Provide the [x, y] coordinate of the cell's center where the given text is located.  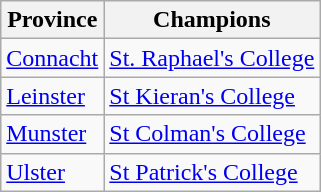
Munster [52, 134]
Leinster [52, 96]
Province [52, 20]
Ulster [52, 172]
St. Raphael's College [212, 58]
St Kieran's College [212, 96]
Champions [212, 20]
St Patrick's College [212, 172]
Connacht [52, 58]
St Colman's College [212, 134]
